Extract the [X, Y] coordinate from the center of the cell holding the provided text.  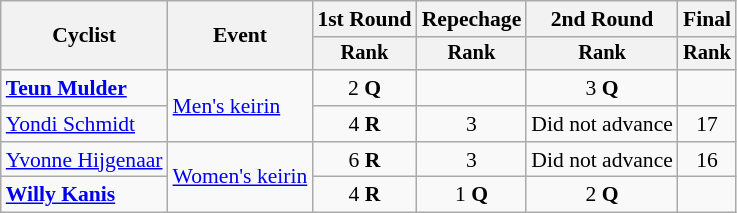
6 R [364, 160]
1st Round [364, 19]
2nd Round [602, 19]
17 [707, 124]
Final [707, 19]
16 [707, 160]
Yvonne Hijgenaar [84, 160]
Yondi Schmidt [84, 124]
Women's keirin [240, 178]
Willy Kanis [84, 195]
Event [240, 36]
Teun Mulder [84, 88]
Men's keirin [240, 106]
3 Q [602, 88]
Cyclist [84, 36]
Repechage [472, 19]
1 Q [472, 195]
